Scan for the cell matching the given text and deliver its [x, y] coordinate at center. 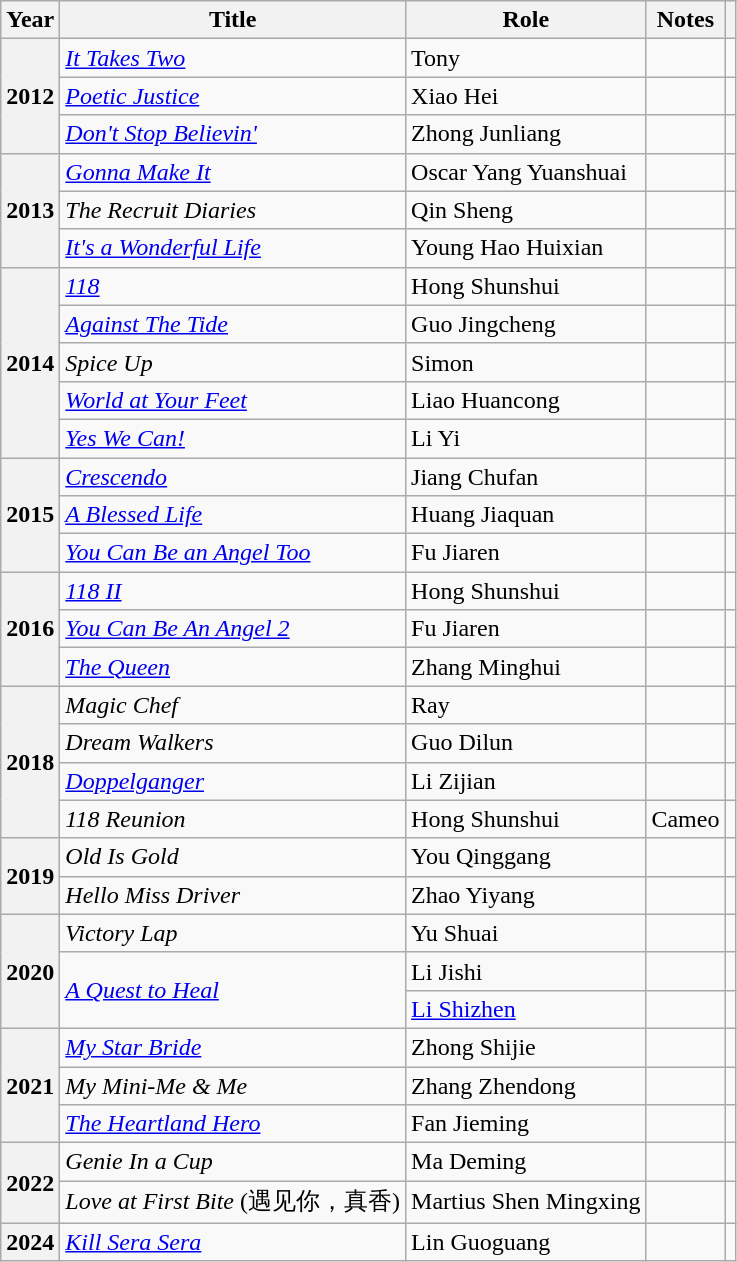
You Qinggang [526, 857]
2015 [30, 515]
Xiao Hei [526, 96]
Yu Shuai [526, 933]
Crescendo [233, 477]
Martius Shen Mingxing [526, 1202]
Genie In a Cup [233, 1162]
Kill Sera Sera [233, 1242]
Dream Walkers [233, 743]
The Heartland Hero [233, 1124]
Li Yi [526, 438]
Doppelganger [233, 781]
Zhong Shijie [526, 1047]
The Queen [233, 667]
Poetic Justice [233, 96]
2024 [30, 1242]
Guo Dilun [526, 743]
Zhong Junliang [526, 134]
Li Jishi [526, 971]
Ray [526, 705]
A Quest to Heal [233, 990]
Yes We Can! [233, 438]
118 [233, 286]
2014 [30, 362]
Victory Lap [233, 933]
Guo Jingcheng [526, 324]
Simon [526, 362]
A Blessed Life [233, 515]
The Recruit Diaries [233, 210]
You Can Be An Angel 2 [233, 629]
Li Zijian [526, 781]
2020 [30, 971]
Tony [526, 58]
Jiang Chufan [526, 477]
Young Hao Huixian [526, 248]
Qin Sheng [526, 210]
Magic Chef [233, 705]
Spice Up [233, 362]
Li Shizhen [526, 1009]
Year [30, 20]
118 Reunion [233, 819]
You Can Be an Angel Too [233, 553]
118 II [233, 591]
2012 [30, 96]
Don't Stop Believin' [233, 134]
World at Your Feet [233, 400]
It's a Wonderful Life [233, 248]
2021 [30, 1085]
My Star Bride [233, 1047]
Oscar Yang Yuanshuai [526, 172]
2013 [30, 210]
2016 [30, 629]
Zhang Zhendong [526, 1085]
Zhang Minghui [526, 667]
Gonna Make It [233, 172]
Role [526, 20]
Ma Deming [526, 1162]
Notes [686, 20]
2018 [30, 762]
My Mini-Me & Me [233, 1085]
2022 [30, 1184]
Hello Miss Driver [233, 895]
Old Is Gold [233, 857]
Liao Huancong [526, 400]
Huang Jiaquan [526, 515]
Lin Guoguang [526, 1242]
Title [233, 20]
2019 [30, 876]
Fan Jieming [526, 1124]
Against The Tide [233, 324]
Zhao Yiyang [526, 895]
It Takes Two [233, 58]
Cameo [686, 819]
Love at First Bite (遇见你，真香) [233, 1202]
